From the cell containing the given text, extract its center point as [x, y] coordinate. 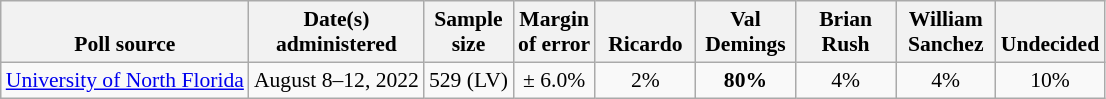
Date(s)administered [336, 32]
529 (LV) [468, 80]
2% [645, 80]
± 6.0% [554, 80]
BrianRush [846, 32]
80% [745, 80]
Samplesize [468, 32]
Ricardo [645, 32]
University of North Florida [125, 80]
WilliamSanchez [946, 32]
ValDemings [745, 32]
Poll source [125, 32]
Marginof error [554, 32]
10% [1050, 80]
Undecided [1050, 32]
August 8–12, 2022 [336, 80]
